Determine the (x, y) coordinate at the center of the cell enclosing the given text.  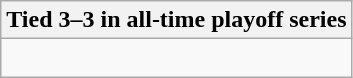
Tied 3–3 in all-time playoff series (176, 20)
